Output the [X, Y] coordinate of the center of the cell containing the given text.  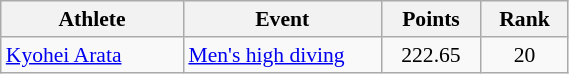
20 [524, 55]
Points [431, 19]
222.65 [431, 55]
Rank [524, 19]
Athlete [92, 19]
Event [282, 19]
Kyohei Arata [92, 55]
Men's high diving [282, 55]
